For the text-containing cell, return its midpoint in [x, y] coordinate format. 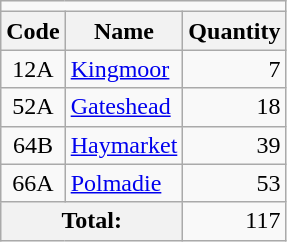
117 [234, 221]
Haymarket [124, 145]
39 [234, 145]
64B [33, 145]
Quantity [234, 31]
53 [234, 183]
7 [234, 69]
18 [234, 107]
Name [124, 31]
Kingmoor [124, 69]
Code [33, 31]
66A [33, 183]
Gateshead [124, 107]
52A [33, 107]
12A [33, 69]
Total: [92, 221]
Polmadie [124, 183]
